Extract the (X, Y) coordinate from the center of the cell holding the provided text.  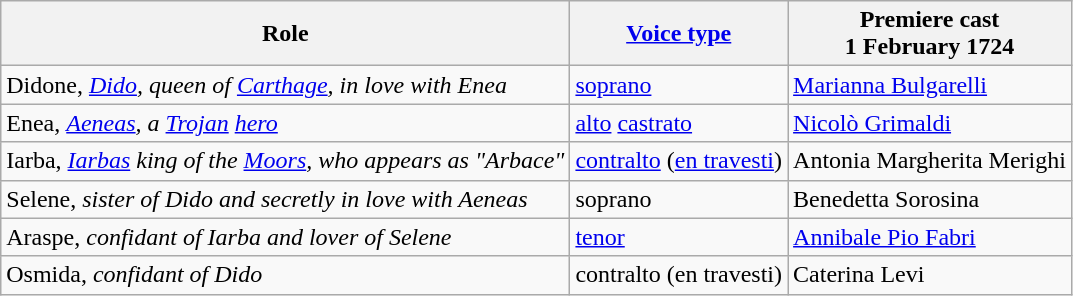
Marianna Bulgarelli (930, 85)
Araspe, confidant of Iarba and lover of Selene (286, 237)
Osmida, confidant of Dido (286, 275)
Iarba, Iarbas king of the Moors, who appears as "Arbace" (286, 161)
Enea, Aeneas, a Trojan hero (286, 123)
Role (286, 34)
Antonia Margherita Merighi (930, 161)
alto castrato (679, 123)
Caterina Levi (930, 275)
Voice type (679, 34)
Premiere cast1 February 1724 (930, 34)
tenor (679, 237)
Benedetta Sorosina (930, 199)
Nicolò Grimaldi (930, 123)
Didone, Dido, queen of Carthage, in love with Enea (286, 85)
Annibale Pio Fabri (930, 237)
Selene, sister of Dido and secretly in love with Aeneas (286, 199)
